Detect which cell encompasses the target text, then output its [X, Y] center coordinate. 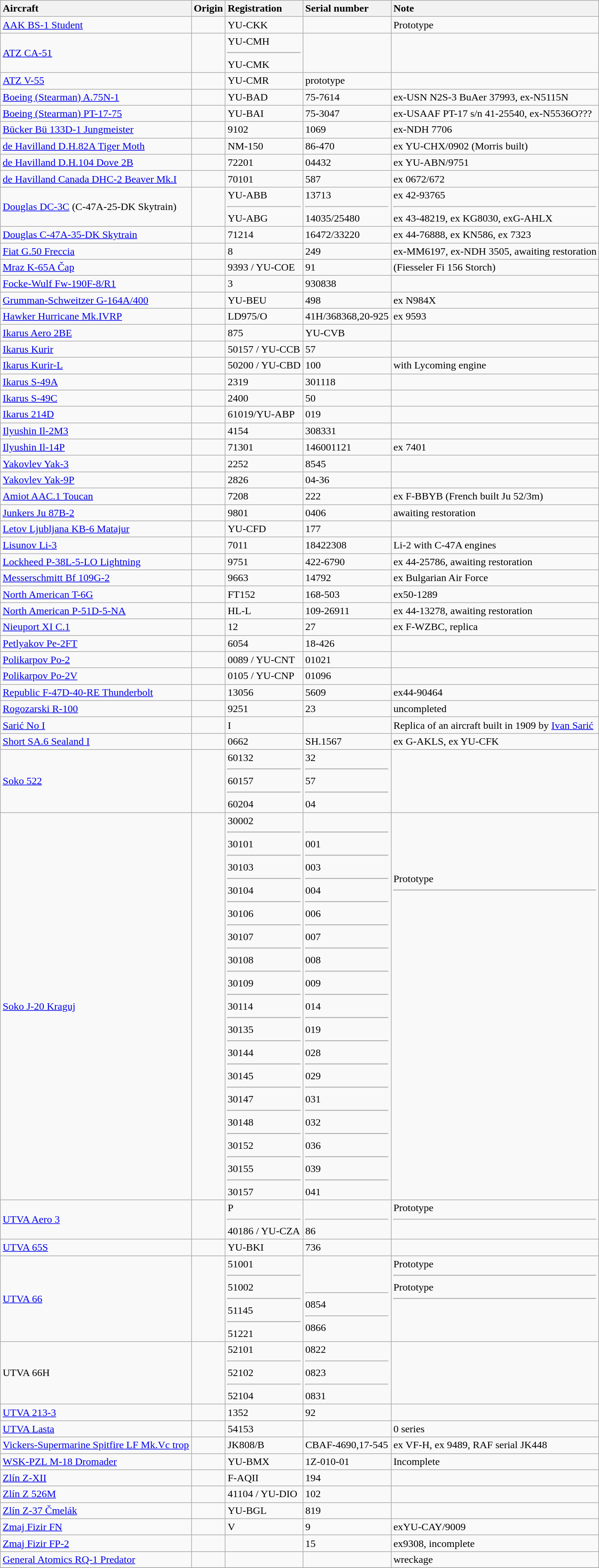
0406 [347, 512]
ATZ CA-51 [96, 53]
General Atomics RQ-1 Predator [96, 1559]
Mraz K-65A Čap [96, 268]
Incomplete [495, 1461]
F-AQII [265, 1478]
Note [495, 9]
168-503 [347, 594]
8 [265, 251]
YU-CMR [265, 81]
ex 42-93765ex 43-48219, ex KG8030, exG-AHLX [495, 207]
Ikarus 214D [96, 414]
WSK-PZL M-18 Dromader [96, 1461]
ex 9593 [495, 317]
North American T-6G [96, 594]
YU-CVB [347, 333]
ex YU-ABN/9751 [495, 162]
UTVA 66 [96, 1299]
9102 [265, 130]
0662 [265, 741]
SH.1567 [347, 741]
70101 [265, 179]
ex 44-25786, awaiting restoration [495, 562]
12 [265, 627]
019 [347, 414]
Replica of an aircraft built in 1909 by Ivan Sarić [495, 725]
50 [347, 398]
04432 [347, 162]
HL-L [265, 611]
LD975/O [265, 317]
9251 [265, 709]
75-3047 [347, 113]
ex 7401 [495, 447]
0089 / YU-CNT [265, 660]
177 [347, 529]
8545 [347, 463]
736 [347, 1248]
Yakovlev Yak-9P [96, 480]
18422308 [347, 545]
exYU-CAY/9009 [495, 1527]
3 [265, 284]
Lockheed P-38L-5-LO Lightning [96, 562]
587 [347, 179]
601326015760204 [265, 781]
146001121 [347, 447]
6054 [265, 643]
Soko J-20 Kraguj [96, 1006]
ex9308, incomplete [495, 1543]
Boeing (Stearman) A.75N-1 [96, 97]
Ilyushin Il-14P [96, 447]
15 [347, 1543]
23 [347, 709]
5609 [347, 692]
18-426 [347, 643]
325704 [347, 781]
YU-CMHYU-CMK [265, 53]
ex-MM6197, ex-NDH 3505, awaiting restoration [495, 251]
7208 [265, 496]
75-7614 [347, 97]
61019/YU-ABP [265, 414]
0105 / YU-CNP [265, 676]
Short SA.6 Sealand I [96, 741]
71214 [265, 234]
prototype [347, 81]
Republic F-47D-40-RE Thunderbolt [96, 692]
51001510025114551221 [265, 1299]
de Havilland D.H.82A Tiger Moth [96, 146]
JK808/B [265, 1445]
uncompleted [495, 709]
0 series [495, 1429]
2826 [265, 480]
1Z-010-01 [347, 1461]
Bücker Bü 133D-1 Jungmeister [96, 130]
Petlyakov Pe-2FT [96, 643]
Junkers Ju 87B-2 [96, 512]
7011 [265, 545]
3000230101301033010430106301073010830109301143013530144301453014730148301523015530157 [265, 1006]
de Havilland Canada DHC-2 Beaver Mk.I [96, 179]
50200 / YU-CBD [265, 365]
9663 [265, 578]
YU-BMX [265, 1461]
YU-ABBYU-ABG [265, 207]
ex F-WZBC, replica [495, 627]
9751 [265, 562]
301118 [347, 382]
001003004006007008009014019028029031032036039041 [347, 1006]
Boeing (Stearman) PT-17-75 [96, 113]
Soko 522 [96, 781]
Serial number [347, 9]
57 [347, 349]
Zmaj Fizir FP-2 [96, 1543]
86 [347, 1220]
Ikarus Kurir-L [96, 365]
9801 [265, 512]
YU-BGL [265, 1510]
ex-NDH 7706 [495, 130]
Fiat G.50 Freccia [96, 251]
ex44-90464 [495, 692]
875 [265, 333]
082208230831 [347, 1373]
Vickers-Supermarine Spitfire LF Mk.Vc trop [96, 1445]
I [265, 725]
ex G-AKLS, ex YU-CFK [495, 741]
UTVA 65S [96, 1248]
Zlín Z-37 Čmelák [96, 1510]
04-36 [347, 480]
Zlín Z-XII [96, 1478]
ex VF-H, ex 9489, RAF serial JK448 [495, 1445]
Ikarus Kurir [96, 349]
13056 [265, 692]
Nieuport XI C.1 [96, 627]
2252 [265, 463]
Zlín Z 526M [96, 1494]
102 [347, 1494]
ex-USN N2S-3 BuAer 37993, ex-N5115N [495, 97]
with Lycoming engine [495, 365]
P40186 / YU-CZA [265, 1220]
222 [347, 496]
ex N984X [495, 300]
16472/33220 [347, 234]
194 [347, 1478]
Douglas C-47A-35-DK Skytrain [96, 234]
ex F-BBYB (French built Ju 52/3m) [495, 496]
Ikarus S-49A [96, 382]
UTVA Aero 3 [96, 1220]
100 [347, 365]
Origin [209, 9]
91 [347, 268]
Registration [265, 9]
2319 [265, 382]
CBAF-4690,17-545 [347, 1445]
AAK BS-1 Student [96, 25]
Amiot AAC.1 Toucan [96, 496]
14792 [347, 578]
ex 44-13278, awaiting restoration [495, 611]
27 [347, 627]
41104 / YU-DIO [265, 1494]
9393 / YU-COE [265, 268]
72201 [265, 162]
Hawker Hurricane Mk.IVRP [96, 317]
PrototypePrototype [495, 1299]
Letov Ljubljana KB-6 Matajur [96, 529]
Sarić No I [96, 725]
1352 [265, 1413]
V [265, 1527]
08540866 [347, 1299]
422-6790 [347, 562]
ATZ V-55 [96, 81]
Ilyushin Il-2M3 [96, 431]
YU-CFD [265, 529]
ex50-1289 [495, 594]
YU-BAD [265, 97]
819 [347, 1510]
Focke-Wulf Fw-190F-8/R1 [96, 284]
Lisunov Li-3 [96, 545]
wreckage [495, 1559]
109-26911 [347, 611]
54153 [265, 1429]
YU-BKI [265, 1248]
North American P-51D-5-NA [96, 611]
Ikarus S-49C [96, 398]
Douglas DC-3C (C-47A-25-DK Skytrain) [96, 207]
249 [347, 251]
521015210252104 [265, 1373]
Aircraft [96, 9]
Polikarpov Po-2 [96, 660]
4154 [265, 431]
71301 [265, 447]
FT152 [265, 594]
Messerschmitt Bf 109G-2 [96, 578]
1371314035/25480 [347, 207]
930838 [347, 284]
Yakovlev Yak-3 [96, 463]
ex Bulgarian Air Force [495, 578]
ex 0672/672 [495, 179]
Grumman-Schweitzer G-164A/400 [96, 300]
de Havilland D.H.104 Dove 2B [96, 162]
2400 [265, 398]
92 [347, 1413]
UTVA 66H [96, 1373]
1069 [347, 130]
Rogozarski R-100 [96, 709]
01096 [347, 676]
awaiting restoration [495, 512]
YU-CKK [265, 25]
ex 44-76888, ex KN586, ex 7323 [495, 234]
YU-BEU [265, 300]
498 [347, 300]
ex-USAAF PT-17 s/n 41-25540, ex-N5536O??? [495, 113]
Ikarus Aero 2BE [96, 333]
YU-BAI [265, 113]
UTVA 213-3 [96, 1413]
NM-150 [265, 146]
Polikarpov Po-2V [96, 676]
308331 [347, 431]
(Fiesseler Fi 156 Storch) [495, 268]
Zmaj Fizir FN [96, 1527]
86-470 [347, 146]
ex YU-CHX/0902 (Morris built) [495, 146]
9 [347, 1527]
Li-2 with C-47A engines [495, 545]
01021 [347, 660]
50157 / YU-CCB [265, 349]
UTVA Lasta [96, 1429]
41H/368368,20-925 [347, 317]
